Find where the given text appears and provide that cell's center as [x, y] coordinate. 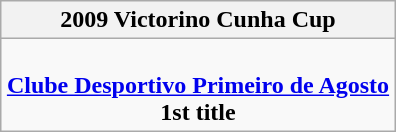
Clube Desportivo Primeiro de Agosto1st title [198, 85]
2009 Victorino Cunha Cup [198, 20]
